Find where the given text appears and provide that cell's center as (X, Y) coordinate. 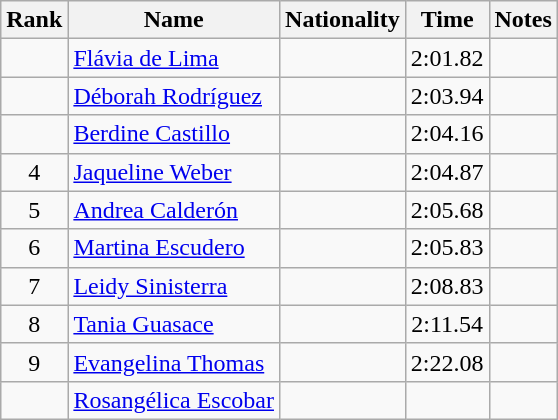
Martina Escudero (174, 248)
6 (34, 248)
2:22.08 (447, 362)
2:04.87 (447, 172)
2:05.68 (447, 210)
Jaqueline Weber (174, 172)
Rank (34, 20)
2:05.83 (447, 248)
Flávia de Lima (174, 58)
Berdine Castillo (174, 134)
2:03.94 (447, 96)
8 (34, 324)
9 (34, 362)
2:01.82 (447, 58)
Evangelina Thomas (174, 362)
Déborah Rodríguez (174, 96)
7 (34, 286)
Time (447, 20)
2:04.16 (447, 134)
Notes (523, 20)
Tania Guasace (174, 324)
5 (34, 210)
Rosangélica Escobar (174, 400)
Name (174, 20)
Nationality (343, 20)
Leidy Sinisterra (174, 286)
2:08.83 (447, 286)
4 (34, 172)
Andrea Calderón (174, 210)
2:11.54 (447, 324)
